Find where the given text appears and provide that cell's center as (X, Y) coordinate. 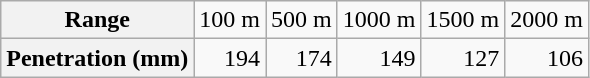
1000 m (379, 20)
Penetration (mm) (98, 58)
2000 m (547, 20)
174 (302, 58)
1500 m (463, 20)
Range (98, 20)
149 (379, 58)
127 (463, 58)
100 m (230, 20)
194 (230, 58)
106 (547, 58)
500 m (302, 20)
